Pinpoint the cell where the given text exists, returning its [X, Y] midpoint coordinate. 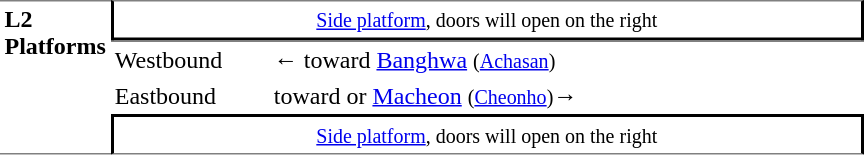
L2Platforms [55, 77]
← toward Banghwa (Achasan) [566, 59]
Eastbound [190, 96]
toward or Macheon (Cheonho)→ [566, 96]
Westbound [190, 59]
